From the cell containing the given text, extract its center point as [x, y] coordinate. 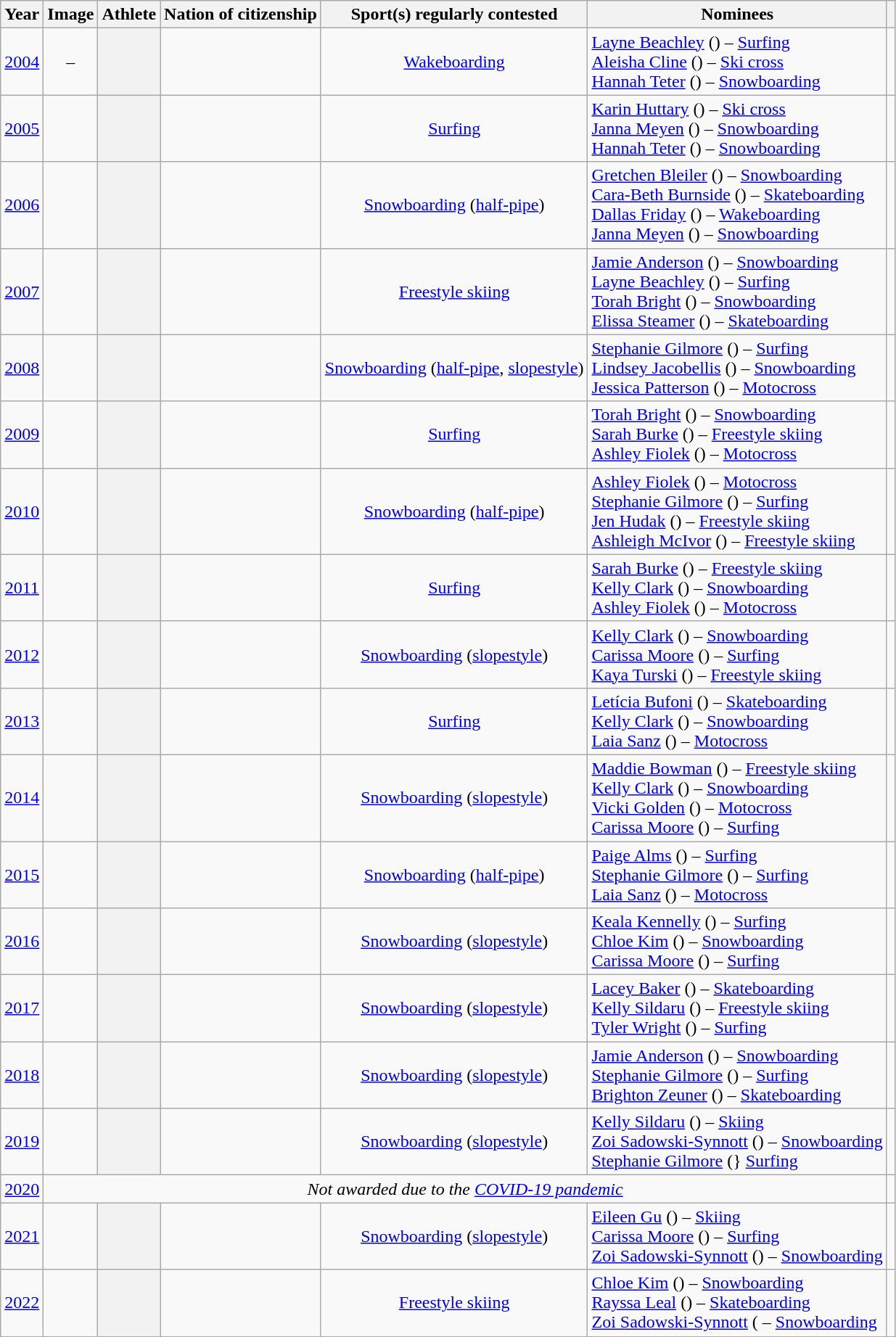
2016 [22, 942]
Paige Alms () – Surfing Stephanie Gilmore () – Surfing Laia Sanz () – Motocross [737, 875]
2009 [22, 435]
Jamie Anderson () – Snowboarding Layne Beachley () – Surfing Torah Bright () – Snowboarding Elissa Steamer () – Skateboarding [737, 292]
2010 [22, 511]
2005 [22, 128]
2013 [22, 721]
Letícia Bufoni () – Skateboarding Kelly Clark () – Snowboarding Laia Sanz () – Motocross [737, 721]
2014 [22, 798]
Not awarded due to the COVID-19 pandemic [466, 1189]
– [71, 62]
Year [22, 15]
Athlete [129, 15]
2004 [22, 62]
Stephanie Gilmore () – Surfing Lindsey Jacobellis () – Snowboarding Jessica Patterson () – Motocross [737, 368]
2011 [22, 588]
2020 [22, 1189]
Eileen Gu () – Skiing Carissa Moore () – Surfing Zoi Sadowski-Synnott () – Snowboarding [737, 1236]
Nation of citizenship [241, 15]
Keala Kennelly () – Surfing Chloe Kim () – Snowboarding Carissa Moore () – Surfing [737, 942]
Maddie Bowman () – Freestyle skiing Kelly Clark () – Snowboarding Vicki Golden () – Motocross Carissa Moore () – Surfing [737, 798]
Image [71, 15]
2015 [22, 875]
Snowboarding (half-pipe, slopestyle) [454, 368]
Kelly Clark () – Snowboarding Carissa Moore () – Surfing Kaya Turski () – Freestyle skiing [737, 654]
2006 [22, 205]
Karin Huttary () – Ski cross Janna Meyen () – Snowboarding Hannah Teter () – Snowboarding [737, 128]
Sport(s) regularly contested [454, 15]
2019 [22, 1142]
Lacey Baker () – Skateboarding Kelly Sildaru () – Freestyle skiing Tyler Wright () – Surfing [737, 1008]
Jamie Anderson () – Snowboarding Stephanie Gilmore () – Surfing Brighton Zeuner () – Skateboarding [737, 1075]
2017 [22, 1008]
Kelly Sildaru () – Skiing Zoi Sadowski-Synnott () – Snowboarding Stephanie Gilmore (} Surfing [737, 1142]
2021 [22, 1236]
Layne Beachley () – Surfing Aleisha Cline () – Ski cross Hannah Teter () – Snowboarding [737, 62]
Ashley Fiolek () – Motocross Stephanie Gilmore () – Surfing Jen Hudak () – Freestyle skiing Ashleigh McIvor () – Freestyle skiing [737, 511]
Nominees [737, 15]
Chloe Kim () – SnowboardingRayssa Leal () – SkateboardingZoi Sadowski-Synnott ( – Snowboarding [737, 1303]
Sarah Burke () – Freestyle skiing Kelly Clark () – Snowboarding Ashley Fiolek () – Motocross [737, 588]
2008 [22, 368]
Torah Bright () – Snowboarding Sarah Burke () – Freestyle skiing Ashley Fiolek () – Motocross [737, 435]
2022 [22, 1303]
Wakeboarding [454, 62]
2018 [22, 1075]
2012 [22, 654]
Gretchen Bleiler () – Snowboarding Cara-Beth Burnside () – Skateboarding Dallas Friday () – Wakeboarding Janna Meyen () – Snowboarding [737, 205]
2007 [22, 292]
